Determine the [x, y] coordinate at the center of the cell enclosing the given text.  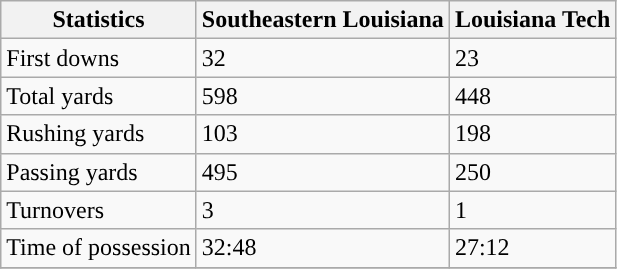
23 [532, 58]
Louisiana Tech [532, 20]
103 [322, 134]
First downs [99, 58]
Rushing yards [99, 134]
32 [322, 58]
27:12 [532, 248]
598 [322, 96]
1 [532, 210]
Time of possession [99, 248]
250 [532, 172]
Southeastern Louisiana [322, 20]
495 [322, 172]
Statistics [99, 20]
Total yards [99, 96]
Passing yards [99, 172]
Turnovers [99, 210]
448 [532, 96]
198 [532, 134]
32:48 [322, 248]
3 [322, 210]
